Pinpoint the cell where the given text exists, returning its [X, Y] midpoint coordinate. 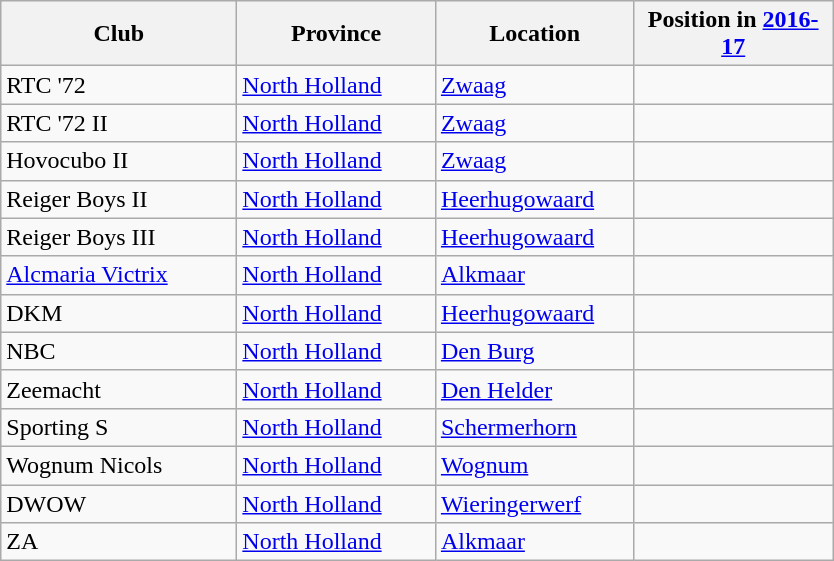
Den Helder [534, 389]
Club [119, 34]
ZA [119, 542]
NBC [119, 351]
DKM [119, 313]
RTC '72 [119, 85]
Sporting S [119, 427]
Schermerhorn [534, 427]
Province [336, 34]
Alcmaria Victrix [119, 275]
Position in 2016-17 [734, 34]
Zeemacht [119, 389]
Wieringerwerf [534, 503]
Location [534, 34]
Reiger Boys II [119, 199]
Den Burg [534, 351]
Wognum [534, 465]
Hovocubo II [119, 161]
RTC '72 II [119, 123]
Reiger Boys III [119, 237]
Wognum Nicols [119, 465]
DWOW [119, 503]
